Provide the [x, y] coordinate of the cell's center where the given text is located.  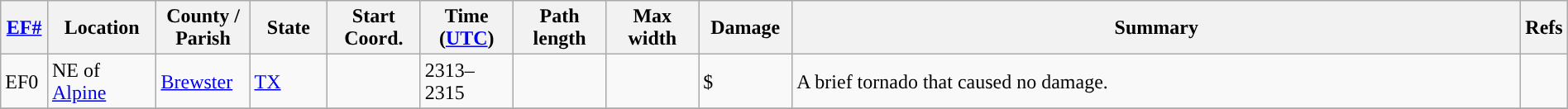
A brief tornado that caused no damage. [1156, 81]
Brewster [203, 81]
Path length [559, 28]
County / Parish [203, 28]
Location [102, 28]
Time (UTC) [466, 28]
2313–2315 [466, 81]
NE of Alpine [102, 81]
Damage [746, 28]
$ [746, 81]
EF# [25, 28]
Refs [1545, 28]
EF0 [25, 81]
Summary [1156, 28]
State [289, 28]
Max width [653, 28]
TX [289, 81]
Start Coord. [374, 28]
